Locate the cell with the specified text and output its [x, y] center coordinate. 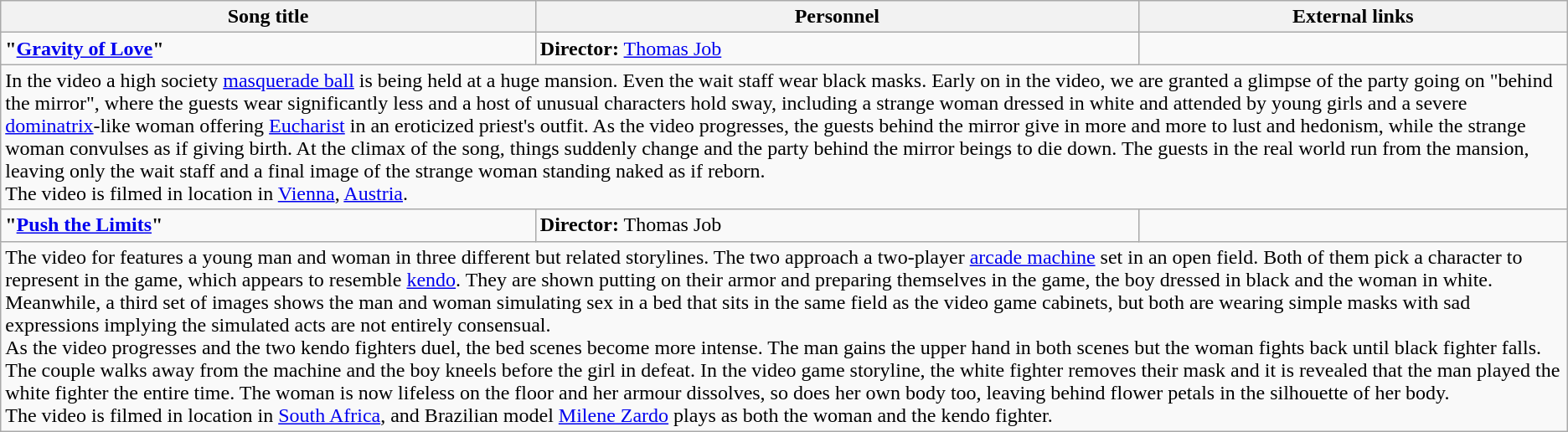
External links [1353, 17]
Personnel [837, 17]
"Push the Limits" [268, 225]
Song title [268, 17]
"Gravity of Love" [268, 49]
